Locate the cell with the specified text and output its (x, y) center coordinate. 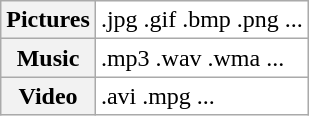
.avi .mpg ... (202, 96)
Video (48, 96)
.jpg .gif .bmp .png ... (202, 20)
Pictures (48, 20)
Music (48, 58)
.mp3 .wav .wma ... (202, 58)
